Locate the cell with the specified text and output its (X, Y) center coordinate. 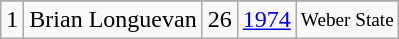
Brian Longuevan (113, 20)
1 (12, 20)
Weber State (347, 20)
26 (220, 20)
1974 (266, 20)
